Find where the given text appears and provide that cell's center as [x, y] coordinate. 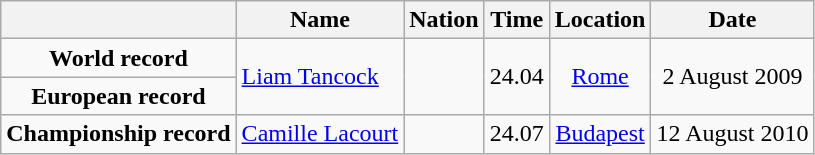
Location [600, 20]
Time [516, 20]
Budapest [600, 134]
Championship record [118, 134]
Rome [600, 77]
World record [118, 58]
Nation [444, 20]
24.07 [516, 134]
Liam Tancock [320, 77]
Date [732, 20]
Camille Lacourt [320, 134]
24.04 [516, 77]
Name [320, 20]
2 August 2009 [732, 77]
12 August 2010 [732, 134]
European record [118, 96]
